Provide the (X, Y) coordinate of the cell's center where the given text is located.  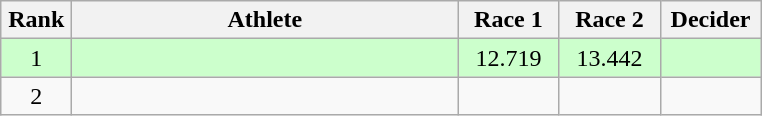
2 (36, 96)
Decider (710, 20)
13.442 (610, 58)
Rank (36, 20)
12.719 (508, 58)
Race 1 (508, 20)
Athlete (265, 20)
Race 2 (610, 20)
1 (36, 58)
